Return the (X, Y) coordinate for the center point of the cell that contains the specified text.  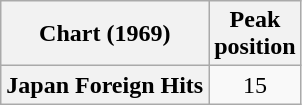
15 (255, 85)
Peakposition (255, 34)
Japan Foreign Hits (105, 85)
Chart (1969) (105, 34)
